Scan for the cell matching the given text and deliver its [X, Y] coordinate at center. 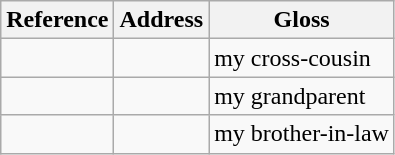
my grandparent [302, 96]
Gloss [302, 20]
my brother-in-law [302, 134]
Reference [58, 20]
my cross-cousin [302, 58]
Address [162, 20]
